From the cell containing the given text, extract its center point as (x, y) coordinate. 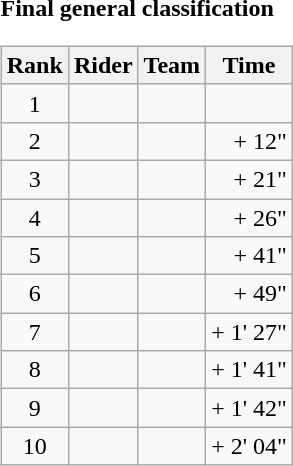
10 (34, 446)
+ 26" (250, 217)
+ 1' 41" (250, 370)
3 (34, 179)
Time (250, 65)
7 (34, 332)
Rank (34, 65)
8 (34, 370)
+ 2' 04" (250, 446)
6 (34, 294)
2 (34, 141)
+ 49" (250, 294)
4 (34, 217)
+ 1' 27" (250, 332)
+ 1' 42" (250, 408)
Team (172, 65)
9 (34, 408)
1 (34, 103)
+ 12" (250, 141)
+ 41" (250, 256)
+ 21" (250, 179)
Rider (103, 65)
5 (34, 256)
